Determine the (x, y) coordinate at the center of the cell enclosing the given text.  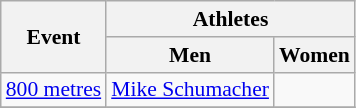
Mike Schumacher (190, 90)
Athletes (230, 19)
Men (190, 55)
Event (54, 36)
Women (314, 55)
800 metres (54, 90)
